Locate the cell with the specified text and output its [X, Y] center coordinate. 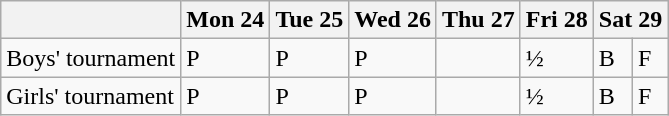
Mon 24 [226, 20]
Wed 26 [393, 20]
Tue 25 [310, 20]
Thu 27 [478, 20]
Fri 28 [556, 20]
Sat 29 [630, 20]
Girls' tournament [91, 96]
Boys' tournament [91, 58]
